Return (x, y) of the center of cell containing provided text 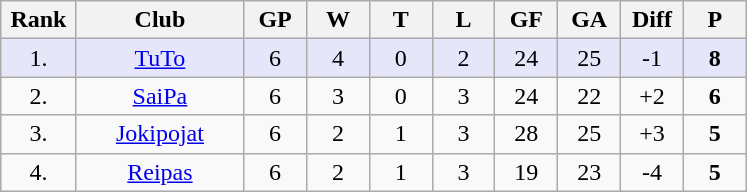
8 (714, 58)
4 (338, 58)
TuTo (160, 58)
3. (38, 134)
Reipas (160, 172)
23 (590, 172)
L (464, 20)
P (714, 20)
22 (590, 96)
GF (526, 20)
+3 (652, 134)
Club (160, 20)
-4 (652, 172)
28 (526, 134)
Diff (652, 20)
19 (526, 172)
Jokipojat (160, 134)
GA (590, 20)
-1 (652, 58)
1. (38, 58)
W (338, 20)
SaiPa (160, 96)
2. (38, 96)
Rank (38, 20)
GP (276, 20)
+2 (652, 96)
4. (38, 172)
T (400, 20)
